For the text-containing cell, return its midpoint in [X, Y] coordinate format. 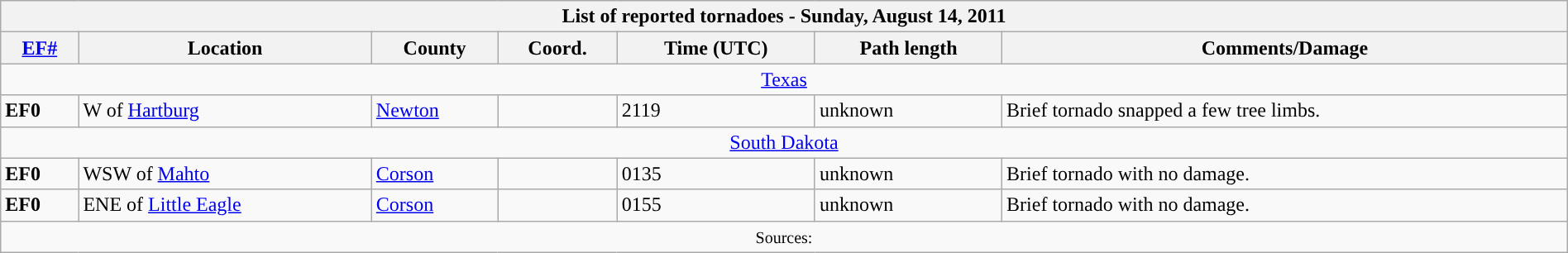
Texas [784, 79]
Sources: [784, 236]
South Dakota [784, 142]
Comments/Damage [1285, 48]
EF# [40, 48]
Brief tornado snapped a few tree limbs. [1285, 111]
ENE of Little Eagle [225, 205]
Coord. [557, 48]
County [435, 48]
2119 [716, 111]
List of reported tornadoes - Sunday, August 14, 2011 [784, 17]
W of Hartburg [225, 111]
Path length [908, 48]
0135 [716, 174]
Time (UTC) [716, 48]
Location [225, 48]
0155 [716, 205]
WSW of Mahto [225, 174]
Newton [435, 111]
